Locate the cell with the specified text and output its (x, y) center coordinate. 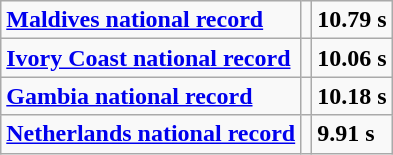
Ivory Coast national record (151, 58)
10.18 s (352, 96)
9.91 s (352, 134)
Gambia national record (151, 96)
10.79 s (352, 20)
Maldives national record (151, 20)
Netherlands national record (151, 134)
10.06 s (352, 58)
